Return [X, Y] of the center of cell containing provided text 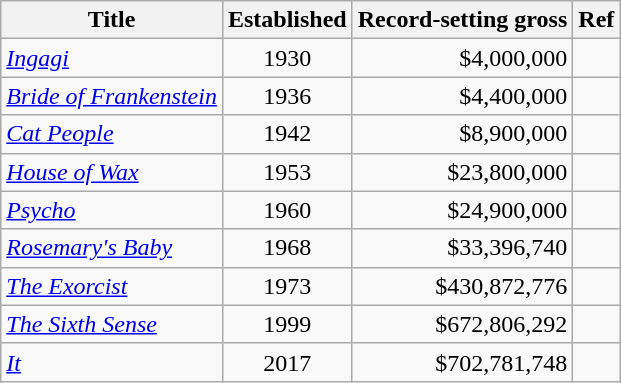
1973 [287, 286]
$672,806,292 [462, 324]
$702,781,748 [462, 362]
The Exorcist [112, 286]
1936 [287, 96]
$24,900,000 [462, 210]
Rosemary's Baby [112, 248]
Established [287, 20]
$4,400,000 [462, 96]
1968 [287, 248]
It [112, 362]
Title [112, 20]
1942 [287, 134]
$33,396,740 [462, 248]
$430,872,776 [462, 286]
House of Wax [112, 172]
2017 [287, 362]
Record-setting gross [462, 20]
1960 [287, 210]
Psycho [112, 210]
Cat People [112, 134]
1999 [287, 324]
$4,000,000 [462, 58]
Ref [596, 20]
1930 [287, 58]
Bride of Frankenstein [112, 96]
The Sixth Sense [112, 324]
Ingagi [112, 58]
1953 [287, 172]
$8,900,000 [462, 134]
$23,800,000 [462, 172]
